Return the (x, y) coordinate for the center point of the cell that contains the specified text.  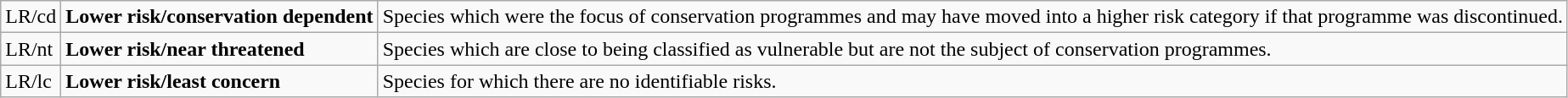
LR/lc (31, 81)
LR/cd (31, 17)
Lower risk/least concern (219, 81)
Lower risk/near threatened (219, 49)
Species which were the focus of conservation programmes and may have moved into a higher risk category if that programme was discontinued. (973, 17)
Species for which there are no identifiable risks. (973, 81)
Lower risk/conservation dependent (219, 17)
Species which are close to being classified as vulnerable but are not the subject of conservation programmes. (973, 49)
LR/nt (31, 49)
